Identify which cell holds the provided text, then report its [X, Y] central coordinate. 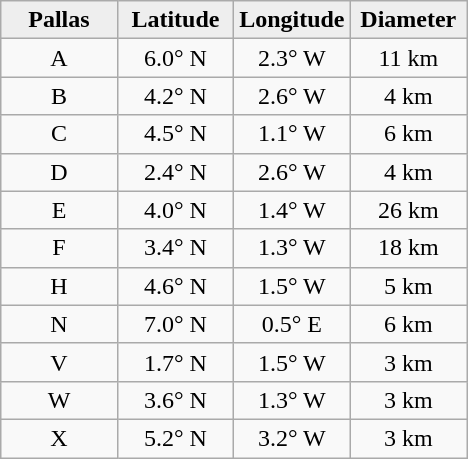
2.3° W [292, 58]
5 km [408, 286]
X [59, 438]
11 km [408, 58]
W [59, 400]
H [59, 286]
4.0° N [175, 210]
1.1° W [292, 134]
Longitude [292, 20]
7.0° N [175, 324]
1.4° W [292, 210]
F [59, 248]
26 km [408, 210]
Latitude [175, 20]
4.2° N [175, 96]
18 km [408, 248]
C [59, 134]
6.0° N [175, 58]
3.2° W [292, 438]
N [59, 324]
2.4° N [175, 172]
4.5° N [175, 134]
3.4° N [175, 248]
B [59, 96]
E [59, 210]
4.6° N [175, 286]
5.2° N [175, 438]
Diameter [408, 20]
V [59, 362]
1.7° N [175, 362]
A [59, 58]
0.5° E [292, 324]
Pallas [59, 20]
D [59, 172]
3.6° N [175, 400]
